From the cell containing the given text, extract its center point as (X, Y) coordinate. 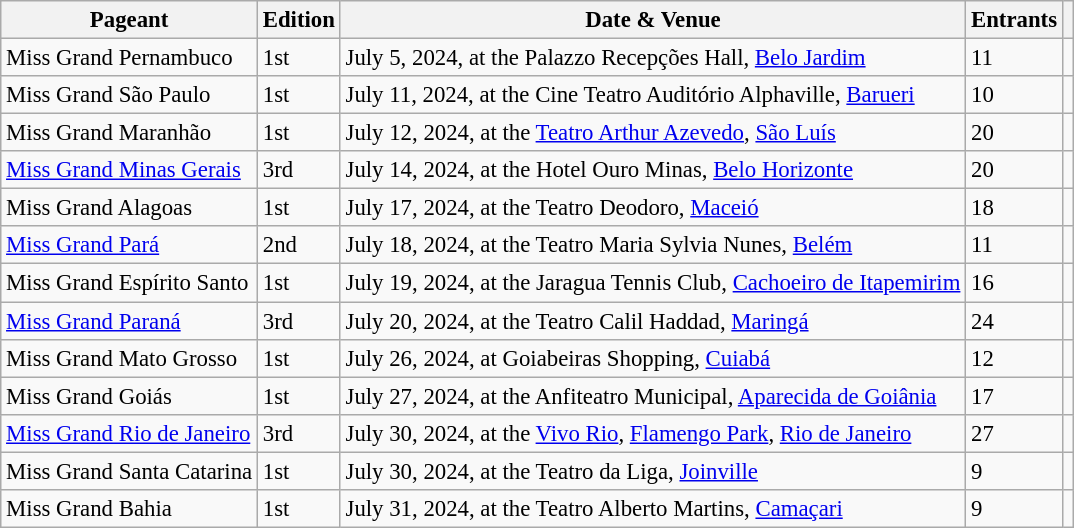
17 (1014, 396)
16 (1014, 283)
Miss Grand Rio de Janeiro (130, 433)
July 12, 2024, at the Teatro Arthur Azevedo, São Luís (652, 133)
July 14, 2024, at the Hotel Ouro Minas, Belo Horizonte (652, 170)
10 (1014, 95)
Miss Grand Mato Grosso (130, 358)
Miss Grand Santa Catarina (130, 471)
Miss Grand Bahia (130, 509)
Date & Venue (652, 20)
July 27, 2024, at the Anfiteatro Municipal, Aparecida de Goiânia (652, 396)
24 (1014, 321)
July 20, 2024, at the Teatro Calil Haddad, Maringá (652, 321)
Miss Grand Pará (130, 245)
July 19, 2024, at the Jaragua Tennis Club, Cachoeiro de Itapemirim (652, 283)
July 18, 2024, at the Teatro Maria Sylvia Nunes, Belém (652, 245)
2nd (298, 245)
Miss Grand São Paulo (130, 95)
Miss Grand Espírito Santo (130, 283)
July 5, 2024, at the Palazzo Recepções Hall, Belo Jardim (652, 58)
Pageant (130, 20)
July 17, 2024, at the Teatro Deodoro, Maceió (652, 208)
Miss Grand Minas Gerais (130, 170)
July 30, 2024, at the Teatro da Liga, Joinville (652, 471)
Miss Grand Maranhão (130, 133)
27 (1014, 433)
Edition (298, 20)
July 30, 2024, at the Vivo Rio, Flamengo Park, Rio de Janeiro (652, 433)
Miss Grand Pernambuco (130, 58)
July 11, 2024, at the Cine Teatro Auditório Alphaville, Barueri (652, 95)
Entrants (1014, 20)
July 26, 2024, at Goiabeiras Shopping, Cuiabá (652, 358)
12 (1014, 358)
18 (1014, 208)
Miss Grand Goiás (130, 396)
Miss Grand Paraná (130, 321)
Miss Grand Alagoas (130, 208)
July 31, 2024, at the Teatro Alberto Martins, Camaçari (652, 509)
